Scan for the cell matching the given text and deliver its [X, Y] coordinate at center. 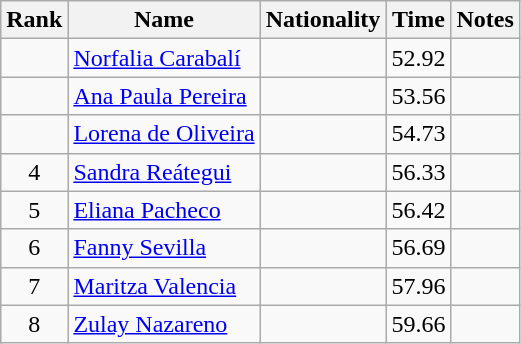
4 [34, 172]
6 [34, 248]
Eliana Pacheco [164, 210]
57.96 [418, 286]
59.66 [418, 324]
Maritza Valencia [164, 286]
Notes [485, 20]
Ana Paula Pereira [164, 96]
Time [418, 20]
7 [34, 286]
52.92 [418, 58]
Fanny Sevilla [164, 248]
53.56 [418, 96]
54.73 [418, 134]
5 [34, 210]
Rank [34, 20]
56.42 [418, 210]
Name [164, 20]
8 [34, 324]
Nationality [323, 20]
Zulay Nazareno [164, 324]
Norfalia Carabalí [164, 58]
Lorena de Oliveira [164, 134]
56.69 [418, 248]
Sandra Reátegui [164, 172]
56.33 [418, 172]
